Scan for the cell matching the given text and deliver its (X, Y) coordinate at center. 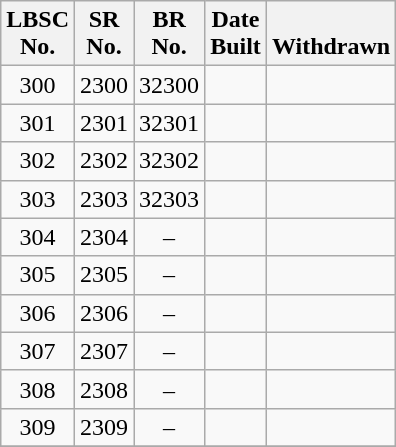
300 (38, 85)
308 (38, 389)
SRNo. (104, 34)
2301 (104, 123)
2305 (104, 275)
LBSCNo. (38, 34)
301 (38, 123)
2302 (104, 161)
2304 (104, 237)
2309 (104, 427)
304 (38, 237)
307 (38, 351)
2300 (104, 85)
306 (38, 313)
302 (38, 161)
BRNo. (170, 34)
DateBuilt (236, 34)
32301 (170, 123)
2307 (104, 351)
309 (38, 427)
303 (38, 199)
2306 (104, 313)
2308 (104, 389)
32300 (170, 85)
32302 (170, 161)
305 (38, 275)
2303 (104, 199)
32303 (170, 199)
Withdrawn (330, 34)
